Return the [x, y] coordinate for the center point of the cell that contains the specified text.  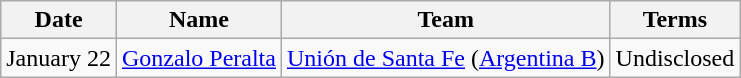
Unión de Santa Fe (Argentina B) [446, 58]
Name [198, 20]
Terms [675, 20]
January 22 [59, 58]
Undisclosed [675, 58]
Date [59, 20]
Team [446, 20]
Gonzalo Peralta [198, 58]
